Identify which cell holds the provided text, then report its (x, y) central coordinate. 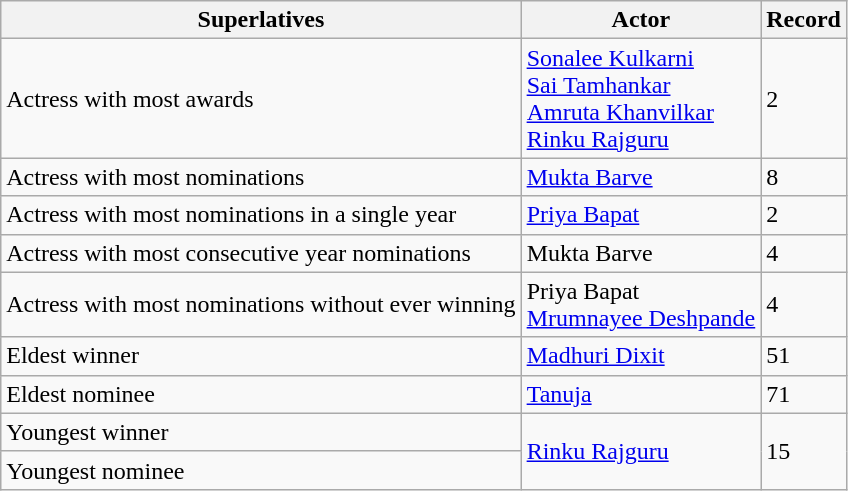
Eldest nominee (261, 394)
Superlatives (261, 20)
Actress with most awards (261, 98)
Priya BapatMrumnayee Deshpande (641, 304)
71 (804, 394)
Actress with most nominations (261, 177)
Rinku Rajguru (641, 451)
8 (804, 177)
Eldest winner (261, 356)
Priya Bapat (641, 215)
Madhuri Dixit (641, 356)
Record (804, 20)
Tanuja (641, 394)
51 (804, 356)
Youngest nominee (261, 470)
Actor (641, 20)
15 (804, 451)
Actress with most nominations without ever winning (261, 304)
Youngest winner (261, 432)
Sonalee KulkarniSai TamhankarAmruta KhanvilkarRinku Rajguru (641, 98)
Actress with most nominations in a single year (261, 215)
Actress with most consecutive year nominations (261, 253)
